Scan for the cell matching the given text and deliver its (X, Y) coordinate at center. 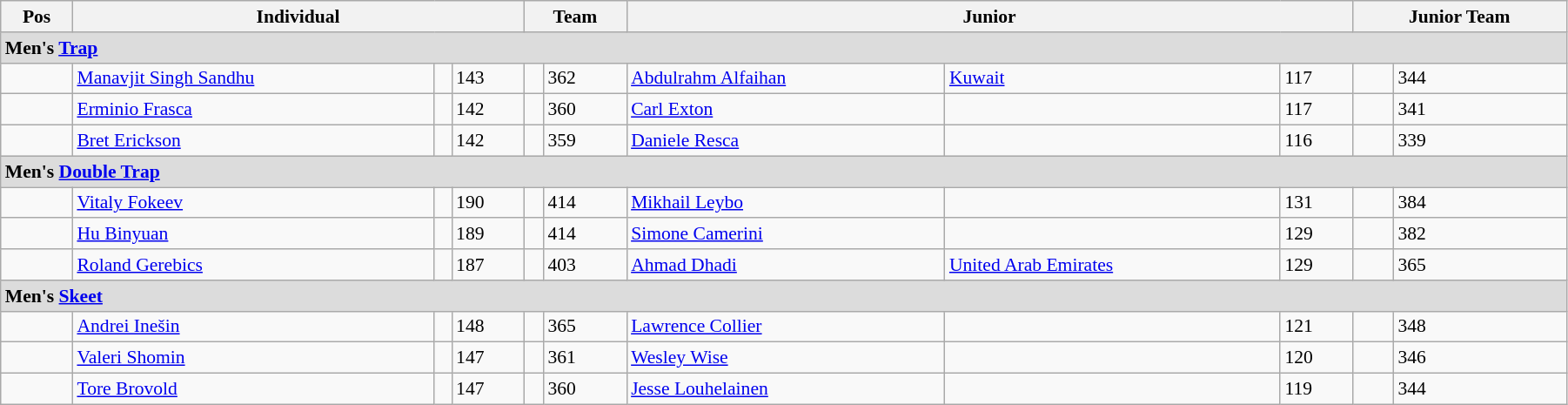
Men's Skeet (784, 296)
Valeri Shomin (253, 358)
362 (585, 78)
Junior Team (1459, 17)
189 (487, 234)
Manavjit Singh Sandhu (253, 78)
Erminio Frasca (253, 110)
Simone Camerini (786, 234)
Ahmad Dhadi (786, 265)
190 (487, 203)
382 (1479, 234)
Roland Gerebics (253, 265)
119 (1316, 389)
339 (1479, 141)
384 (1479, 203)
Carl Exton (786, 110)
Pos (37, 17)
Individual (298, 17)
120 (1316, 358)
341 (1479, 110)
Wesley Wise (786, 358)
Lawrence Collier (786, 327)
359 (585, 141)
403 (585, 265)
Tore Brovold (253, 389)
Andrei Inešin (253, 327)
Kuwait (1113, 78)
187 (487, 265)
131 (1316, 203)
346 (1479, 358)
Jesse Louhelainen (786, 389)
348 (1479, 327)
148 (487, 327)
361 (585, 358)
143 (487, 78)
Daniele Resca (786, 141)
Hu Binyuan (253, 234)
Team (575, 17)
Junior (989, 17)
United Arab Emirates (1113, 265)
121 (1316, 327)
Abdulrahm Alfaihan (786, 78)
Vitaly Fokeev (253, 203)
Mikhail Leybo (786, 203)
116 (1316, 141)
Bret Erickson (253, 141)
Men's Double Trap (784, 172)
Men's Trap (784, 48)
